From the cell containing the given text, extract its center point as (X, Y) coordinate. 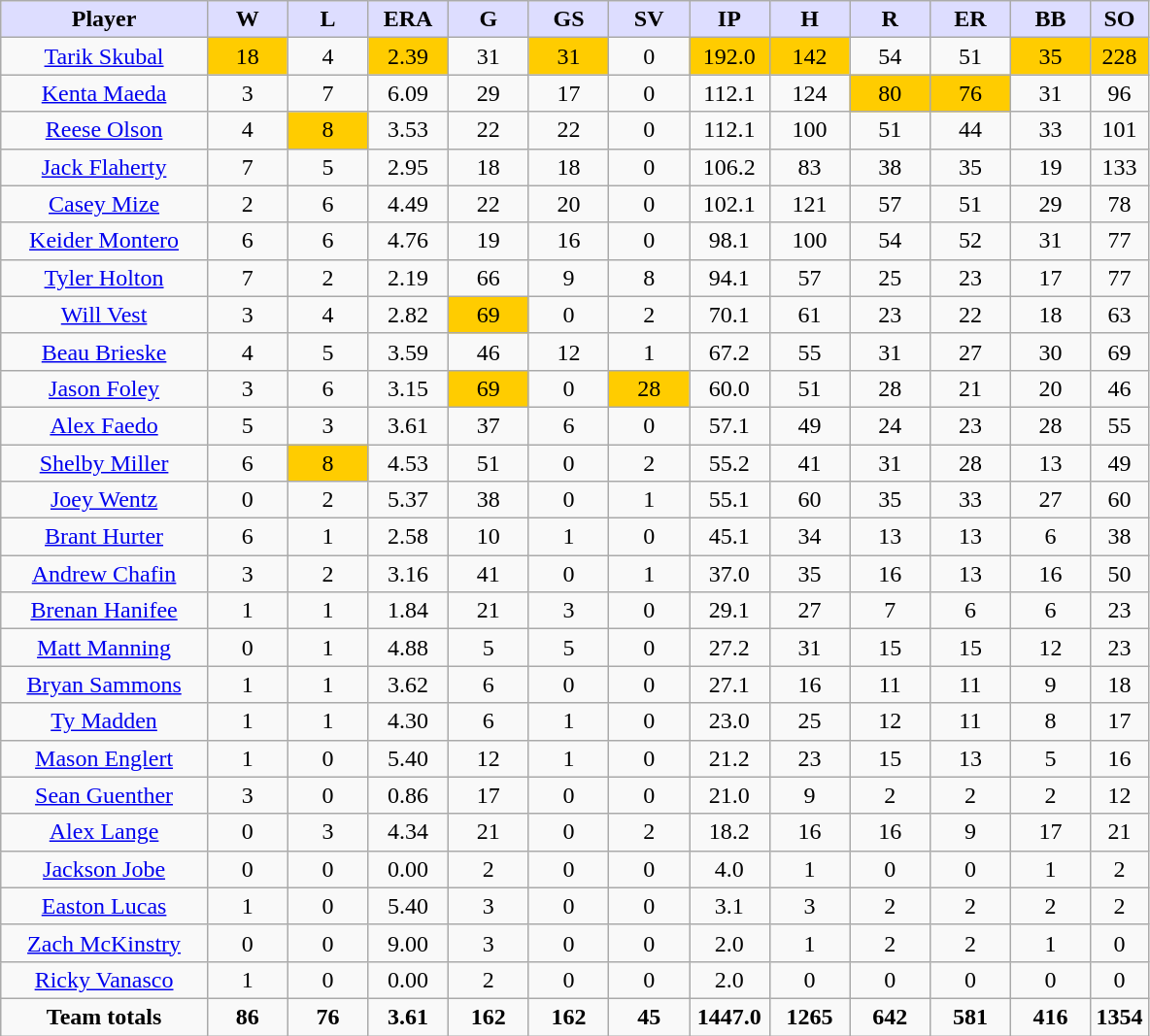
4.30 (408, 721)
57.1 (730, 425)
ER (971, 19)
45 (649, 1017)
H (810, 19)
4.88 (408, 648)
1.84 (408, 611)
30 (1051, 351)
4.34 (408, 832)
70.1 (730, 315)
4.53 (408, 463)
34 (810, 537)
23.0 (730, 721)
Jackson Jobe (105, 869)
Casey Mize (105, 204)
Team totals (105, 1017)
37 (488, 425)
Kenta Maeda (105, 93)
80 (890, 93)
Jack Flaherty (105, 167)
Tarik Skubal (105, 56)
Tyler Holton (105, 278)
5.37 (408, 500)
2.58 (408, 537)
18.2 (730, 832)
21.2 (730, 758)
3.62 (408, 685)
1265 (810, 1017)
Zach McKinstry (105, 943)
Beau Brieske (105, 351)
55.1 (730, 500)
Ricky Vanasco (105, 980)
133 (1119, 167)
4.49 (408, 204)
63 (1119, 315)
ERA (408, 19)
3.59 (408, 351)
Easton Lucas (105, 906)
Keider Montero (105, 241)
66 (488, 278)
27.2 (730, 648)
IP (730, 19)
R (890, 19)
3.53 (408, 130)
101 (1119, 130)
W (247, 19)
Sean Guenther (105, 795)
Brenan Hanifee (105, 611)
1354 (1119, 1017)
Mason Englert (105, 758)
3.15 (408, 388)
94.1 (730, 278)
192.0 (730, 56)
Alex Lange (105, 832)
121 (810, 204)
642 (890, 1017)
45.1 (730, 537)
24 (890, 425)
Reese Olson (105, 130)
Shelby Miller (105, 463)
29.1 (730, 611)
Andrew Chafin (105, 574)
67.2 (730, 351)
61 (810, 315)
55.2 (730, 463)
6.09 (408, 93)
96 (1119, 93)
0.86 (408, 795)
Player (105, 19)
124 (810, 93)
416 (1051, 1017)
83 (810, 167)
102.1 (730, 204)
SO (1119, 19)
2.19 (408, 278)
228 (1119, 56)
86 (247, 1017)
Joey Wentz (105, 500)
98.1 (730, 241)
Ty Madden (105, 721)
BB (1051, 19)
3.16 (408, 574)
78 (1119, 204)
106.2 (730, 167)
50 (1119, 574)
2.95 (408, 167)
10 (488, 537)
581 (971, 1017)
GS (569, 19)
142 (810, 56)
4.0 (730, 869)
Matt Manning (105, 648)
60.0 (730, 388)
G (488, 19)
27.1 (730, 685)
1447.0 (730, 1017)
9.00 (408, 943)
Brant Hurter (105, 537)
2.39 (408, 56)
44 (971, 130)
4.76 (408, 241)
21.0 (730, 795)
37.0 (730, 574)
SV (649, 19)
Bryan Sammons (105, 685)
L (328, 19)
3.1 (730, 906)
Alex Faedo (105, 425)
52 (971, 241)
2.82 (408, 315)
Will Vest (105, 315)
Jason Foley (105, 388)
